Return [x, y] of the center of cell containing provided text 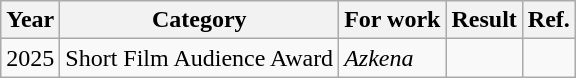
Ref. [548, 20]
Category [200, 20]
2025 [30, 58]
For work [392, 20]
Azkena [392, 58]
Short Film Audience Award [200, 58]
Result [484, 20]
Year [30, 20]
